Locate the cell with the specified text and output its [X, Y] center coordinate. 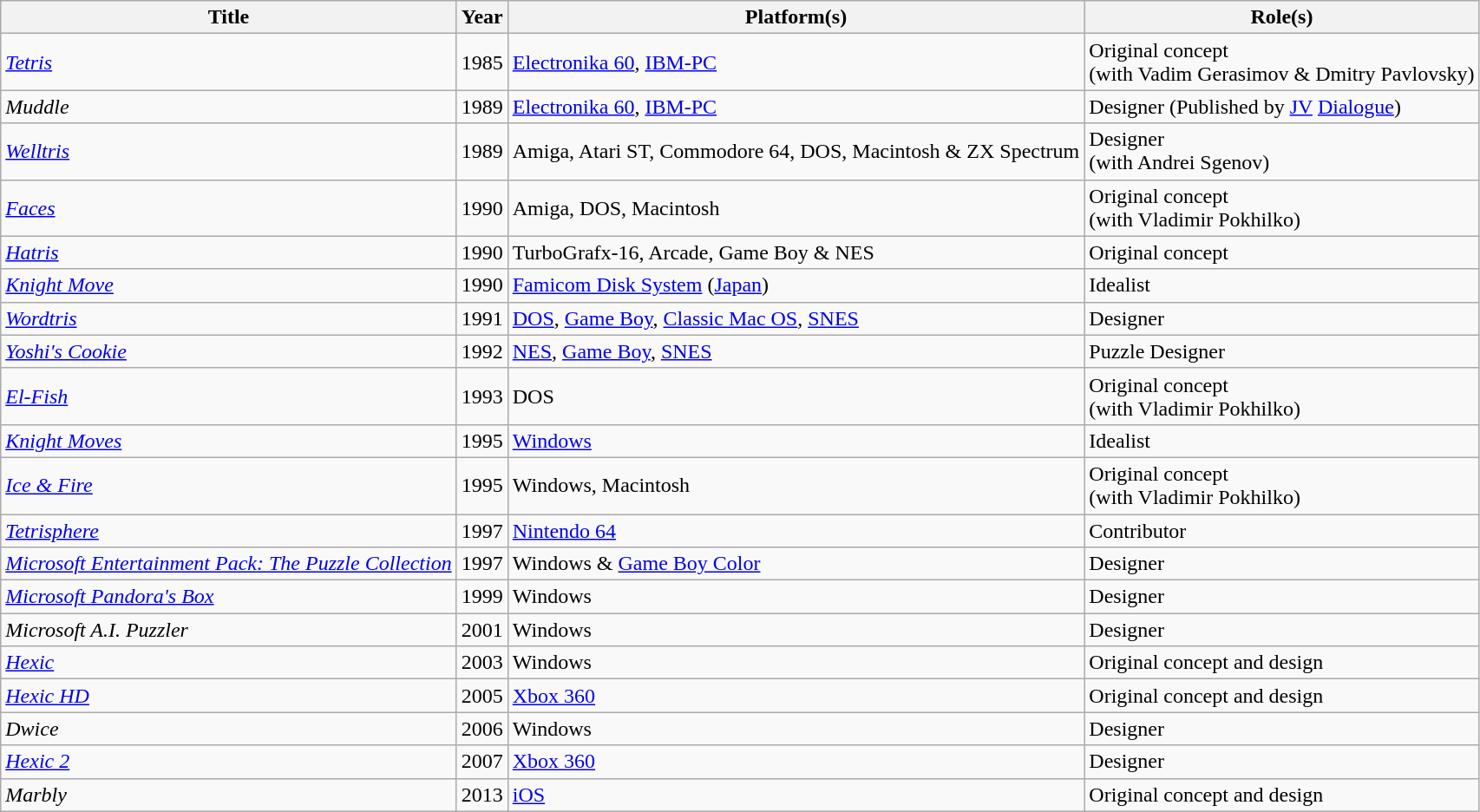
Original concept (with Vadim Gerasimov & Dmitry Pavlovsky) [1282, 62]
Welltris [229, 151]
Microsoft A.I. Puzzler [229, 630]
1985 [482, 62]
2001 [482, 630]
2003 [482, 663]
iOS [796, 795]
Hatris [229, 252]
1993 [482, 396]
Nintendo 64 [796, 530]
Hexic 2 [229, 762]
Knight Move [229, 285]
Tetrisphere [229, 530]
Yoshi's Cookie [229, 351]
1999 [482, 597]
Knight Moves [229, 441]
Role(s) [1282, 17]
2006 [482, 729]
Designer (Published by JV Dialogue) [1282, 107]
2013 [482, 795]
Hexic [229, 663]
Ice & Fire [229, 486]
2005 [482, 696]
El-Fish [229, 396]
Dwice [229, 729]
1992 [482, 351]
Microsoft Pandora's Box [229, 597]
Title [229, 17]
2007 [482, 762]
Microsoft Entertainment Pack: The Puzzle Collection [229, 564]
Wordtris [229, 318]
Puzzle Designer [1282, 351]
Tetris [229, 62]
NES, Game Boy, SNES [796, 351]
Platform(s) [796, 17]
TurboGrafx-16, Arcade, Game Boy & NES [796, 252]
DOS, Game Boy, Classic Mac OS, SNES [796, 318]
Amiga, Atari ST, Commodore 64, DOS, Macintosh & ZX Spectrum [796, 151]
Original concept [1282, 252]
DOS [796, 396]
Marbly [229, 795]
Contributor [1282, 530]
Windows & Game Boy Color [796, 564]
Hexic HD [229, 696]
Windows, Macintosh [796, 486]
Designer (with Andrei Sgenov) [1282, 151]
Amiga, DOS, Macintosh [796, 208]
Famicom Disk System (Japan) [796, 285]
1991 [482, 318]
Muddle [229, 107]
Faces [229, 208]
Year [482, 17]
